Return the [x, y] coordinate for the center point of the cell that contains the specified text.  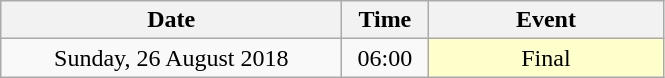
06:00 [385, 58]
Event [546, 20]
Date [172, 20]
Sunday, 26 August 2018 [172, 58]
Time [385, 20]
Final [546, 58]
